Provide the (x, y) coordinate of the cell's center where the given text is located.  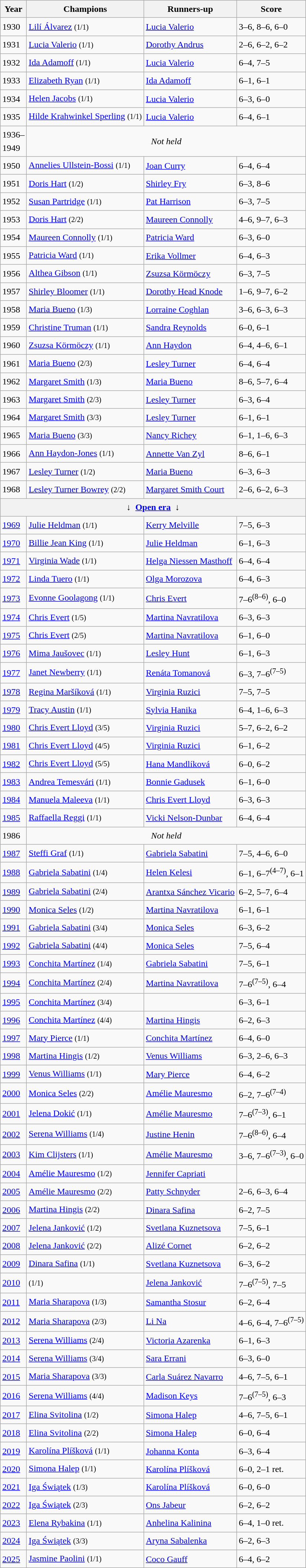
2013 (13, 1340)
2010 (13, 1283)
1959 (13, 328)
2021 (13, 1487)
Raffaella Reggi (1/1) (85, 818)
1930 (13, 27)
7–5, 7–5 (271, 692)
2004 (13, 1174)
1989 (13, 892)
2006 (13, 1210)
Lesley Turner Bowrey (2/2) (85, 489)
Iga Świątek (1/3) (85, 1487)
Shirley Bloomer (1/1) (85, 291)
Shirley Fry (190, 184)
1964 (13, 417)
1992 (13, 946)
1976 (13, 653)
Steffi Graf (1/1) (85, 853)
1933 (13, 81)
Hilde Krahwinkel Sperling (1/1) (85, 117)
Joan Curry (190, 165)
2015 (13, 1377)
Conchita Martínez (190, 1038)
Aryna Sabalenka (190, 1541)
1970 (13, 543)
6–0, 6–1 (271, 328)
Maria Bueno (2/3) (85, 363)
Conchita Martínez (2/4) (85, 983)
2022 (13, 1505)
Ida Adamoff (190, 81)
2019 (13, 1451)
1965 (13, 436)
Manuela Maleeva (1/1) (85, 800)
1931 (13, 44)
1983 (13, 782)
Helen Kelesi (190, 873)
6–2, 7–5 (271, 1210)
1953 (13, 219)
1955 (13, 256)
6–0, 6–4 (271, 1433)
Maria Sharapova (2/3) (85, 1321)
Maria Sharapova (1/3) (85, 1303)
1–6, 9–7, 6–2 (271, 291)
Lucia Valerio (1/1) (85, 44)
1971 (13, 561)
6–4, 7–5 (271, 63)
Elizabeth Ryan (1/1) (85, 81)
Sandra Reynolds (190, 328)
Lilí Álvarez (1/1) (85, 27)
Virginia Wade (1/1) (85, 561)
Gabriela Sabatini (1/4) (85, 873)
2024 (13, 1541)
2–6, 6–3, 6–4 (271, 1192)
6–2, 7–6(7–4) (271, 1094)
Conchita Martínez (3/4) (85, 1002)
Regina Maršíková (1/1) (85, 692)
Chris Evert Lloyd (190, 800)
Jelena Janković (190, 1283)
Simona Halep (1/1) (85, 1469)
1952 (13, 202)
1986 (13, 836)
2025 (13, 1559)
Elina Svitolina (2/2) (85, 1433)
1968 (13, 489)
3–6, 6–3, 6–3 (271, 310)
Zsuzsa Körmöczy (1/1) (85, 345)
1990 (13, 910)
Ann Haydon-Jones (1/1) (85, 454)
Pat Harrison (190, 202)
Anhelina Kalinina (190, 1523)
Doris Hart (2/2) (85, 219)
Maria Sharapova (3/3) (85, 1377)
Erika Vollmer (190, 256)
1932 (13, 63)
1988 (13, 873)
Conchita Martínez (4/4) (85, 1020)
6–1, 6–7(4–7), 6–1 (271, 873)
1950 (13, 165)
3–6, 7–6(7–3), 6–0 (271, 1154)
1982 (13, 764)
2023 (13, 1523)
6–0, 6–2 (271, 764)
4–6, 6–4, 7–6(7–5) (271, 1321)
Tracy Austin (1/1) (85, 710)
7–6(8–6), 6–0 (271, 598)
Andrea Temesvári (1/1) (85, 782)
(1/1) (85, 1283)
1978 (13, 692)
Helga Niessen Masthoff (190, 561)
6–3, 8–6 (271, 184)
Renáta Tomanová (190, 672)
2–6, 6–2, 6–2 (271, 44)
Chris Evert (190, 598)
1981 (13, 746)
Dorothy Head Knode (190, 291)
Nancy Richey (190, 436)
1979 (13, 710)
Vicki Nelson-Dunbar (190, 818)
1998 (13, 1056)
Mima Jaušovec (1/1) (85, 653)
Patricia Ward (1/1) (85, 256)
Gabriela Sabatini (4/4) (85, 946)
7–5, 4–6, 6–0 (271, 853)
Carla Suárez Navarro (190, 1377)
Kim Clijsters (1/1) (85, 1154)
Dorothy Andrus (190, 44)
Chris Evert Lloyd (4/5) (85, 746)
Doris Hart (1/2) (85, 184)
Year (13, 9)
1974 (13, 618)
7–6(7–5), 6–4 (271, 983)
Score (271, 9)
Billie Jean King (1/1) (85, 543)
6–4, 6–1 (271, 117)
7–5, 6–4 (271, 946)
1957 (13, 291)
Jasmine Paolini (1/1) (85, 1559)
Chris Evert Lloyd (3/5) (85, 728)
1934 (13, 99)
Justine Henin (190, 1134)
Jennifer Capriati (190, 1174)
2011 (13, 1303)
1996 (13, 1020)
Amélie Mauresmo (2/2) (85, 1192)
2007 (13, 1228)
6–2, 5–7, 6–4 (271, 892)
Li Na (190, 1321)
1987 (13, 853)
Sylvia Hanika (190, 710)
1973 (13, 598)
1977 (13, 672)
6–4, 4–6, 6–1 (271, 345)
Elina Svitolina (1/2) (85, 1415)
Iga Świątek (2/3) (85, 1505)
Champions (85, 9)
7–6(7–3), 6–1 (271, 1114)
2017 (13, 1415)
Conchita Martínez (1/4) (85, 964)
Ons Jabeur (190, 1505)
Lorraine Coghlan (190, 310)
Monica Seles (2/2) (85, 1094)
1969 (13, 525)
Ann Haydon (190, 345)
1980 (13, 728)
7–5, 6–3 (271, 525)
1994 (13, 983)
Serena Williams (2/4) (85, 1340)
1995 (13, 1002)
6–1, 1–6, 6–3 (271, 436)
1960 (13, 345)
2003 (13, 1154)
1991 (13, 927)
Janet Newberry (1/1) (85, 672)
Olga Morozova (190, 579)
Jelena Dokić (1/1) (85, 1114)
1999 (13, 1074)
2000 (13, 1094)
Helen Jacobs (1/1) (85, 99)
Maureen Connolly (1/1) (85, 237)
Madison Keys (190, 1396)
Arantxa Sánchez Vicario (190, 892)
1958 (13, 310)
Sara Errani (190, 1359)
5–7, 6–2, 6–2 (271, 728)
2002 (13, 1134)
6–4, 1–0 ret. (271, 1523)
1997 (13, 1038)
Mary Pierce (190, 1074)
Kerry Melville (190, 525)
8–6, 6–1 (271, 454)
1972 (13, 579)
4–6, 9–7, 6–3 (271, 219)
Amélie Mauresmo (1/2) (85, 1174)
Victoria Azarenka (190, 1340)
Lesley Hunt (190, 653)
2016 (13, 1396)
1984 (13, 800)
2001 (13, 1114)
3–6, 8–6, 6–0 (271, 27)
Runners-up (190, 9)
Patty Schnyder (190, 1192)
Margaret Smith (3/3) (85, 417)
Linda Tuero (1/1) (85, 579)
Julie Heldman (190, 543)
Julie Heldman (1/1) (85, 525)
Alizé Cornet (190, 1246)
Gabriela Sabatini (2/4) (85, 892)
1951 (13, 184)
1985 (13, 818)
1935 (13, 117)
6–2, 6–4 (271, 1303)
Iga Świątek (3/3) (85, 1541)
1962 (13, 382)
Bonnie Gadusek (190, 782)
2018 (13, 1433)
1961 (13, 363)
8–6, 5–7, 6–4 (271, 382)
Zsuzsa Körmöczy (190, 274)
Christine Truman (1/1) (85, 328)
Karolína Plíšková (1/1) (85, 1451)
7–6(7–5), 6–3 (271, 1396)
Patricia Ward (190, 237)
6–4, 6–0 (271, 1038)
1975 (13, 635)
6–3, 6–1 (271, 1002)
Annelies Ullstein-Bossi (1/1) (85, 165)
Serena Williams (3/4) (85, 1359)
Johanna Konta (190, 1451)
Martina Hingis (1/2) (85, 1056)
Chris Evert (1/5) (85, 618)
1967 (13, 472)
6–1, 6–2 (271, 746)
Maria Bueno (3/3) (85, 436)
Monica Seles (1/2) (85, 910)
Hana Mandlíková (190, 764)
2014 (13, 1359)
6–0, 6–0 (271, 1487)
Samantha Stosur (190, 1303)
Chris Evert (2/5) (85, 635)
Venus Williams (1/1) (85, 1074)
Maureen Connolly (190, 219)
6–3, 7–6(7–5) (271, 672)
7–6(7–5), 7–5 (271, 1283)
Serena Williams (1/4) (85, 1134)
Elena Rybakina (1/1) (85, 1523)
1954 (13, 237)
Dinara Safina (190, 1210)
1966 (13, 454)
2008 (13, 1246)
Chris Evert Lloyd (5/5) (85, 764)
Coco Gauff (190, 1559)
Martina Hingis (190, 1020)
Evonne Goolagong (1/1) (85, 598)
2009 (13, 1264)
Martina Hingis (2/2) (85, 1210)
2012 (13, 1321)
Ida Adamoff (1/1) (85, 63)
Gabriela Sabatini (3/4) (85, 927)
Jelena Janković (2/2) (85, 1246)
Jelena Janković (1/2) (85, 1228)
Susan Partridge (1/1) (85, 202)
Lesley Turner (1/2) (85, 472)
1993 (13, 964)
1963 (13, 400)
Maria Bueno (1/3) (85, 310)
2020 (13, 1469)
6–0, 2–1 ret. (271, 1469)
Margaret Smith Court (190, 489)
Venus Williams (190, 1056)
Althea Gibson (1/1) (85, 274)
1936–1949 (13, 141)
7–6(8–6), 6–4 (271, 1134)
6–3, 2–6, 6–3 (271, 1056)
2–6, 6–2, 6–3 (271, 489)
6–4, 1–6, 6–3 (271, 710)
↓ Open era ↓ (153, 507)
Serena Williams (4/4) (85, 1396)
Margaret Smith (1/3) (85, 382)
Margaret Smith (2/3) (85, 400)
Dinara Safina (1/1) (85, 1264)
Annette Van Zyl (190, 454)
1956 (13, 274)
2005 (13, 1192)
Mary Pierce (1/1) (85, 1038)
